Determine the (x, y) coordinate at the center of the cell enclosing the given text.  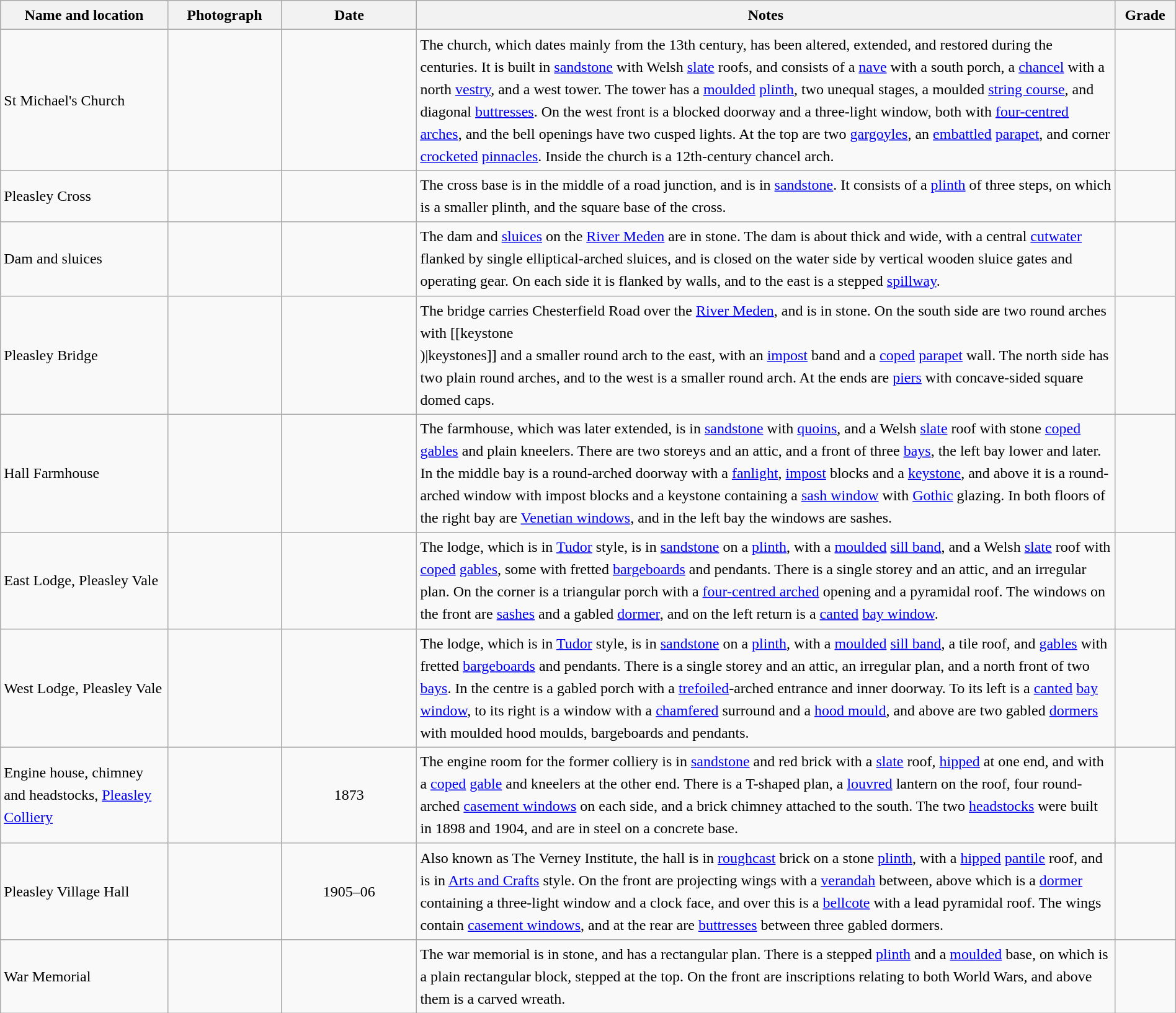
War Memorial (84, 976)
Pleasley Bridge (84, 355)
1873 (349, 795)
Name and location (84, 15)
Grade (1145, 15)
Photograph (225, 15)
Pleasley Village Hall (84, 891)
St Michael's Church (84, 100)
Engine house, chimney and headstocks, Pleasley Colliery (84, 795)
Hall Farmhouse (84, 474)
Pleasley Cross (84, 196)
1905–06 (349, 891)
Dam and sluices (84, 259)
East Lodge, Pleasley Vale (84, 580)
West Lodge, Pleasley Vale (84, 688)
Notes (765, 15)
Date (349, 15)
